Provide the (x, y) coordinate of the cell's center where the given text is located.  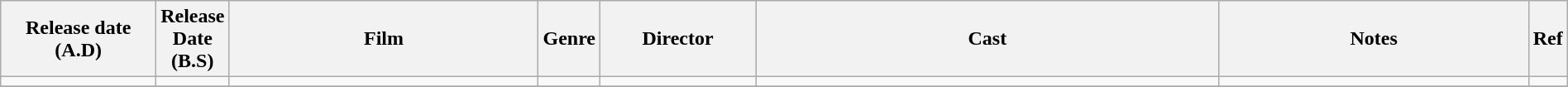
Film (384, 39)
Genre (569, 39)
Notes (1374, 39)
Release Date (B.S) (193, 39)
Cast (987, 39)
Ref (1548, 39)
Release date (A.D) (79, 39)
Director (678, 39)
